Locate the cell with the specified text and output its (X, Y) center coordinate. 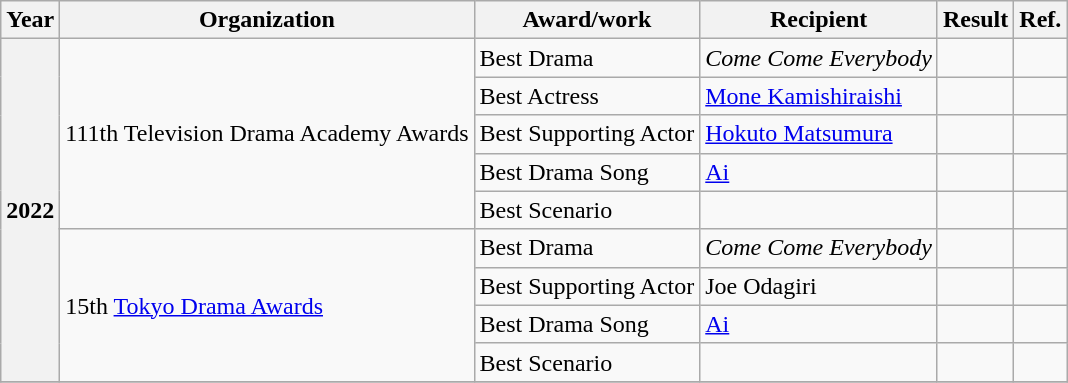
2022 (30, 210)
Recipient (819, 20)
111th Television Drama Academy Awards (267, 134)
15th Tokyo Drama Awards (267, 305)
Award/work (587, 20)
Result (975, 20)
Year (30, 20)
Hokuto Matsumura (819, 134)
Organization (267, 20)
Joe Odagiri (819, 286)
Mone Kamishiraishi (819, 96)
Best Actress (587, 96)
Ref. (1040, 20)
